Determine the [X, Y] coordinate at the center of the cell enclosing the given text.  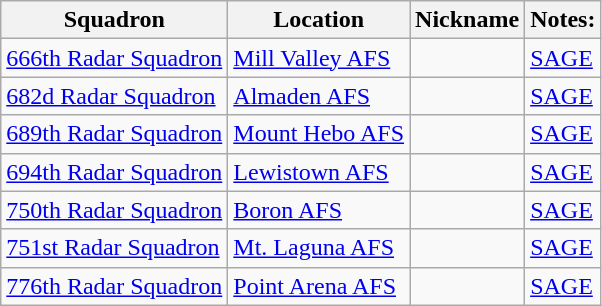
751st Radar Squadron [114, 248]
750th Radar Squadron [114, 210]
Point Arena AFS [319, 286]
Squadron [114, 20]
682d Radar Squadron [114, 96]
694th Radar Squadron [114, 172]
Mt. Laguna AFS [319, 248]
Location [319, 20]
Mill Valley AFS [319, 58]
Notes: [563, 20]
689th Radar Squadron [114, 134]
666th Radar Squadron [114, 58]
Mount Hebo AFS [319, 134]
Almaden AFS [319, 96]
776th Radar Squadron [114, 286]
Nickname [468, 20]
Lewistown AFS [319, 172]
Boron AFS [319, 210]
